Provide the (X, Y) coordinate of the cell's center where the given text is located.  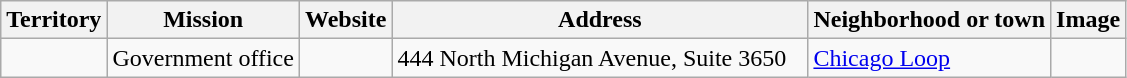
Neighborhood or town (930, 20)
444 North Michigan Avenue, Suite 3650 (600, 58)
Address (600, 20)
Government office (204, 58)
Mission (204, 20)
Website (345, 20)
Image (1088, 20)
Territory (54, 20)
Chicago Loop (930, 58)
